Identify which cell holds the provided text, then report its (x, y) central coordinate. 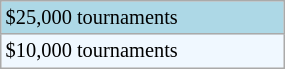
$25,000 tournaments (142, 17)
$10,000 tournaments (142, 51)
